From the cell containing the given text, extract its center point as [X, Y] coordinate. 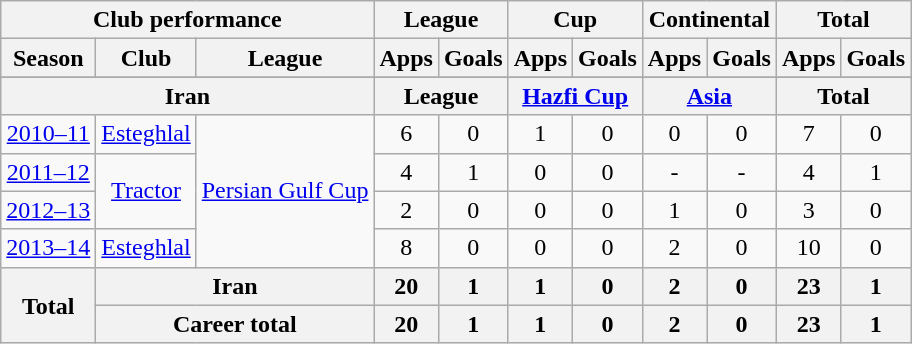
Persian Gulf Cup [285, 191]
Career total [235, 324]
2010–11 [48, 134]
2013–14 [48, 248]
2011–12 [48, 172]
6 [406, 134]
Club performance [188, 20]
2012–13 [48, 210]
Asia [709, 96]
Club [146, 58]
10 [808, 248]
Tractor [146, 191]
3 [808, 210]
Cup [575, 20]
Season [48, 58]
7 [808, 134]
Continental [709, 20]
8 [406, 248]
Hazfi Cup [575, 96]
